Provide the [X, Y] coordinate of the cell's center where the given text is located.  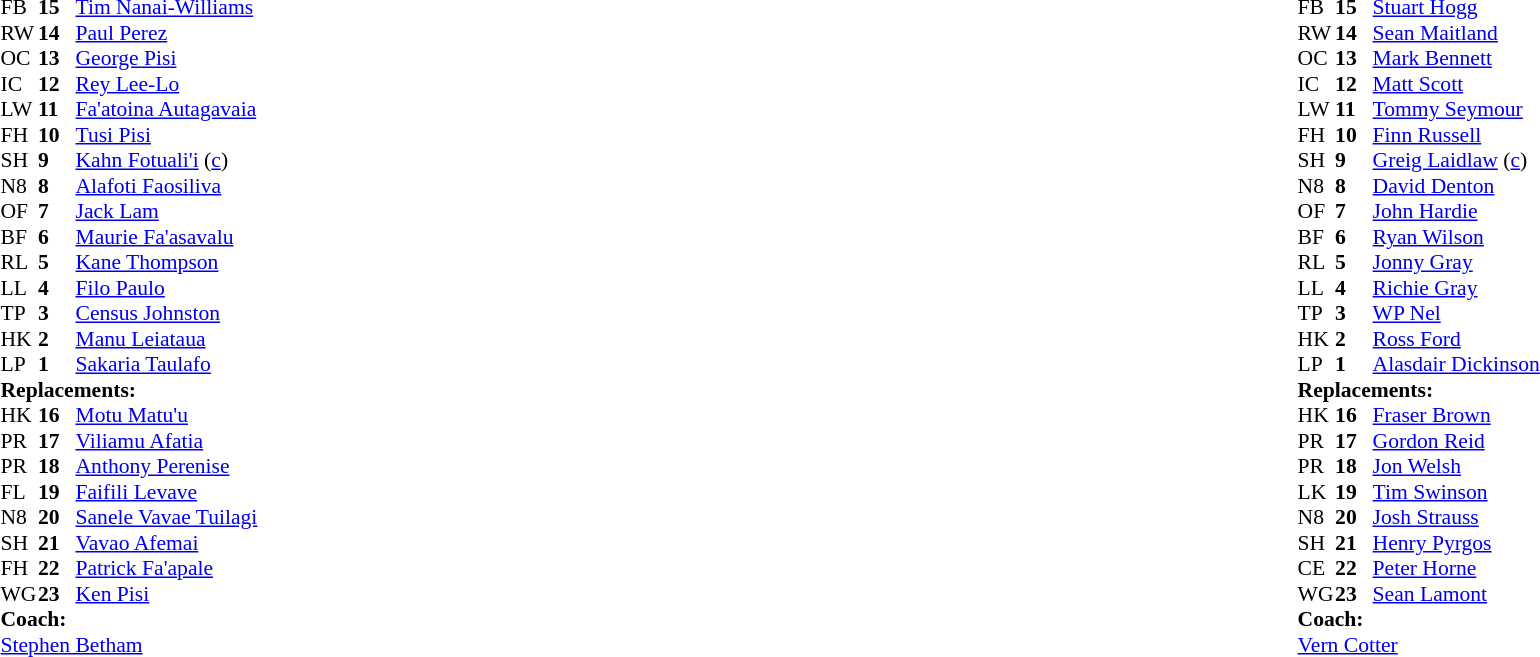
Ryan Wilson [1456, 237]
FL [19, 492]
Sanele Vavae Tuilagi [167, 517]
Tusi Pisi [167, 135]
Manu Leiataua [167, 339]
John Hardie [1456, 211]
Ken Pisi [167, 594]
Sean Maitland [1456, 33]
Paul Perez [167, 33]
Josh Strauss [1456, 517]
Kahn Fotuali'i (c) [167, 161]
Jon Welsh [1456, 467]
Finn Russell [1456, 135]
Filo Paulo [167, 288]
Tommy Seymour [1456, 109]
Greig Laidlaw (c) [1456, 161]
LK [1317, 492]
Kane Thompson [167, 263]
Peter Horne [1456, 569]
Tim Swinson [1456, 492]
David Denton [1456, 186]
Alasdair Dickinson [1456, 365]
Faifili Levave [167, 492]
Ross Ford [1456, 339]
Viliamu Afatia [167, 441]
Henry Pyrgos [1456, 543]
Anthony Perenise [167, 467]
Sakaria Taulafo [167, 365]
Vavao Afemai [167, 543]
Census Johnston [167, 313]
Rey Lee-Lo [167, 84]
Fa'atoina Autagavaia [167, 109]
CE [1317, 569]
Motu Matu'u [167, 415]
Jonny Gray [1456, 263]
Sean Lamont [1456, 594]
Fraser Brown [1456, 415]
Alafoti Faosiliva [167, 186]
WP Nel [1456, 313]
George Pisi [167, 59]
Matt Scott [1456, 84]
Mark Bennett [1456, 59]
Gordon Reid [1456, 441]
Maurie Fa'asavalu [167, 237]
Patrick Fa'apale [167, 569]
Richie Gray [1456, 288]
Jack Lam [167, 211]
